Search for the cell housing the specified text and yield its [X, Y] center coordinate. 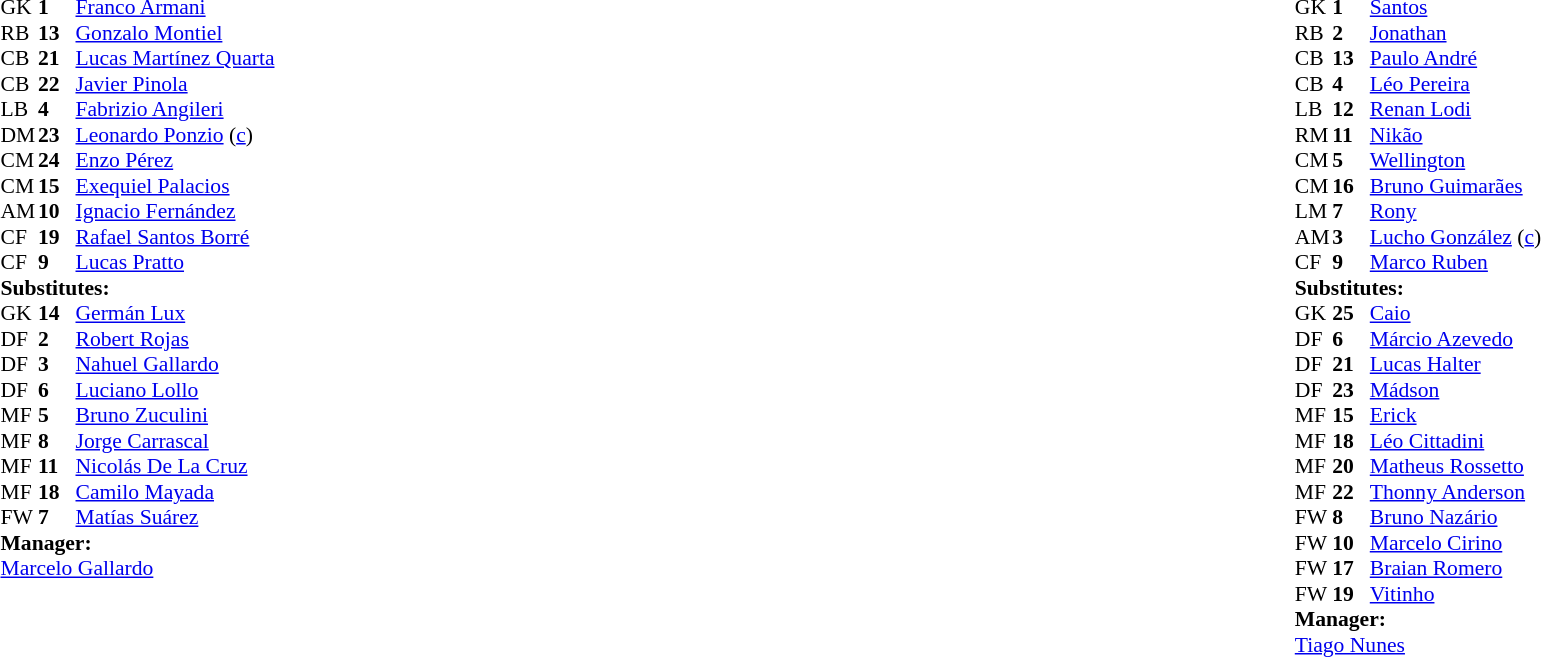
Nicolás De La Cruz [176, 467]
Wellington [1456, 161]
RM [1314, 135]
DM [19, 135]
Nikão [1456, 135]
Marcelo Gallardo [137, 569]
LM [1314, 211]
Germán Lux [176, 313]
14 [57, 313]
24 [57, 161]
17 [1351, 569]
Camilo Mayada [176, 492]
Javier Pinola [176, 84]
Rony [1456, 211]
Renan Lodi [1456, 109]
25 [1351, 313]
Nahuel Gallardo [176, 365]
Robert Rojas [176, 339]
Lucas Pratto [176, 263]
Rafael Santos Borré [176, 237]
Matheus Rossetto [1456, 467]
Léo Cittadini [1456, 441]
Caio [1456, 313]
12 [1351, 109]
16 [1351, 186]
Paulo André [1456, 59]
Léo Pereira [1456, 84]
Erick [1456, 415]
Marcelo Cirino [1456, 543]
Enzo Pérez [176, 161]
Gonzalo Montiel [176, 33]
Matías Suárez [176, 517]
Márcio Azevedo [1456, 339]
Ignacio Fernández [176, 211]
Braian Romero [1456, 569]
Jorge Carrascal [176, 441]
Marco Ruben [1456, 263]
Thonny Anderson [1456, 492]
Leonardo Ponzio (c) [176, 135]
Bruno Nazário [1456, 517]
Lucas Halter [1456, 365]
Bruno Guimarães [1456, 186]
Exequiel Palacios [176, 186]
Lucho González (c) [1456, 237]
Mádson [1456, 390]
Luciano Lollo [176, 390]
Bruno Zuculini [176, 415]
Jonathan [1456, 33]
Lucas Martínez Quarta [176, 59]
Fabrizio Angileri [176, 109]
Vitinho [1456, 594]
20 [1351, 467]
